Output the (x, y) coordinate of the center of the cell containing the given text.  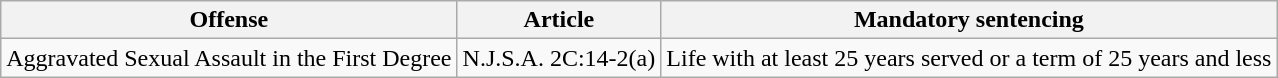
Mandatory sentencing (969, 20)
Article (559, 20)
Offense (229, 20)
Life with at least 25 years served or a term of 25 years and less (969, 58)
Aggravated Sexual Assault in the First Degree (229, 58)
N.J.S.A. 2C:14-2(a) (559, 58)
